Provide the (x, y) coordinate of the cell's center where the given text is located.  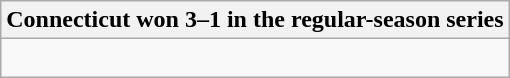
Connecticut won 3–1 in the regular-season series (255, 20)
